For the text-containing cell, return its midpoint in (x, y) coordinate format. 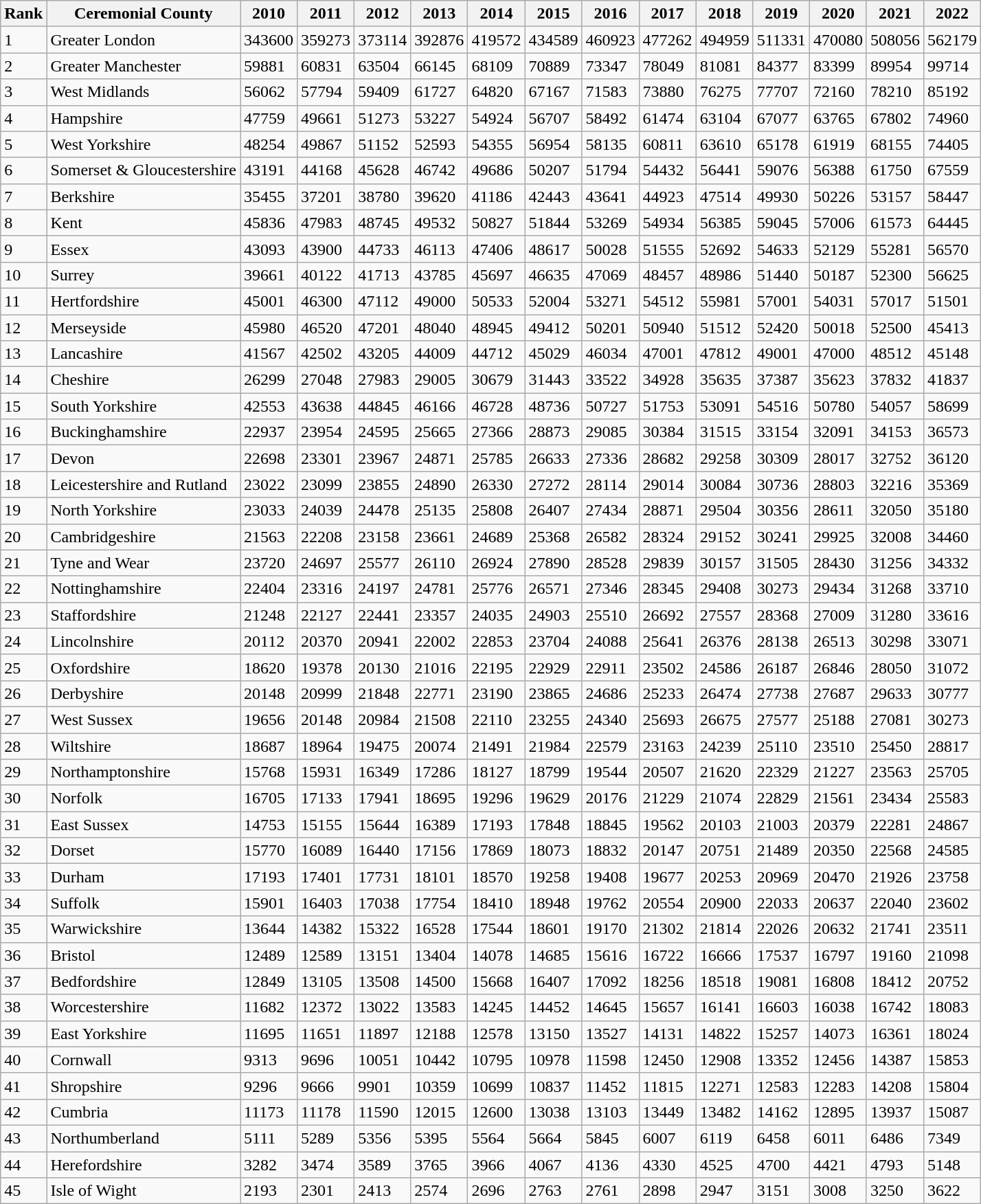
29014 (668, 484)
55281 (894, 249)
39661 (269, 275)
20350 (838, 851)
40 (23, 1060)
28817 (952, 746)
34460 (952, 537)
61727 (440, 92)
43638 (326, 406)
16407 (554, 981)
58447 (952, 197)
Northamptonshire (144, 772)
26 (23, 693)
32008 (894, 537)
38780 (383, 197)
3622 (952, 1191)
25450 (894, 746)
22002 (440, 641)
23357 (440, 615)
53091 (724, 406)
43 (23, 1138)
53269 (610, 223)
17156 (440, 851)
14685 (554, 955)
3474 (326, 1165)
13937 (894, 1112)
13151 (383, 955)
25705 (952, 772)
4421 (838, 1165)
Staffordshire (144, 615)
28050 (894, 667)
99714 (952, 66)
15668 (496, 981)
14753 (269, 825)
5148 (952, 1165)
19656 (269, 720)
20103 (724, 825)
35180 (952, 511)
50533 (496, 301)
359273 (326, 40)
32091 (838, 432)
17941 (383, 799)
27 (23, 720)
25776 (496, 589)
20969 (781, 877)
29633 (894, 693)
60811 (668, 144)
16808 (838, 981)
24239 (724, 746)
25693 (668, 720)
23099 (326, 484)
39 (23, 1034)
42 (23, 1112)
477262 (668, 40)
47000 (838, 354)
22329 (781, 772)
45001 (269, 301)
36120 (952, 458)
26407 (554, 511)
6011 (838, 1138)
46034 (610, 354)
20130 (383, 667)
57794 (326, 92)
44923 (668, 197)
50780 (838, 406)
45836 (269, 223)
27557 (724, 615)
68109 (496, 66)
19170 (610, 929)
15770 (269, 851)
26330 (496, 484)
21508 (440, 720)
68155 (894, 144)
47514 (724, 197)
21248 (269, 615)
Derbyshire (144, 693)
2763 (554, 1191)
54512 (668, 301)
6119 (724, 1138)
48986 (724, 275)
48512 (894, 354)
3966 (496, 1165)
30679 (496, 380)
63104 (724, 118)
15931 (326, 772)
21741 (894, 929)
19762 (610, 903)
22281 (894, 825)
73347 (610, 66)
28017 (838, 458)
Herefordshire (144, 1165)
27081 (894, 720)
50187 (838, 275)
2014 (496, 14)
17754 (440, 903)
14162 (781, 1112)
4793 (894, 1165)
26846 (838, 667)
37832 (894, 380)
26582 (610, 537)
19378 (326, 667)
23865 (554, 693)
19081 (781, 981)
2301 (326, 1191)
20507 (668, 772)
4 (23, 118)
28138 (781, 641)
26571 (554, 589)
12489 (269, 955)
47812 (724, 354)
43641 (610, 197)
20253 (724, 877)
20632 (838, 929)
30084 (724, 484)
27687 (838, 693)
22 (23, 589)
16742 (894, 1007)
35 (23, 929)
52420 (781, 328)
Surrey (144, 275)
47001 (668, 354)
22208 (326, 537)
5564 (496, 1138)
50201 (610, 328)
2010 (269, 14)
18073 (554, 851)
11452 (610, 1086)
21227 (838, 772)
Cumbria (144, 1112)
59409 (383, 92)
32752 (894, 458)
2696 (496, 1191)
56707 (554, 118)
11682 (269, 1007)
23158 (383, 537)
31072 (952, 667)
4525 (724, 1165)
50827 (496, 223)
West Yorkshire (144, 144)
Lincolnshire (144, 641)
51753 (668, 406)
24039 (326, 511)
28114 (610, 484)
51555 (668, 249)
12283 (838, 1086)
35369 (952, 484)
29085 (610, 432)
17537 (781, 955)
8 (23, 223)
42502 (326, 354)
47406 (496, 249)
20370 (326, 641)
58492 (610, 118)
25641 (668, 641)
Devon (144, 458)
23704 (554, 641)
15901 (269, 903)
20470 (838, 877)
23502 (668, 667)
14131 (668, 1034)
59076 (781, 170)
54355 (496, 144)
13404 (440, 955)
25808 (496, 511)
15644 (383, 825)
22040 (894, 903)
17544 (496, 929)
23255 (554, 720)
18024 (952, 1034)
Tyne and Wear (144, 563)
11 (23, 301)
27346 (610, 589)
45148 (952, 354)
13482 (724, 1112)
18948 (554, 903)
31268 (894, 589)
13150 (554, 1034)
28368 (781, 615)
9296 (269, 1086)
61750 (894, 170)
16797 (838, 955)
39620 (440, 197)
3008 (838, 1191)
23511 (952, 929)
29005 (440, 380)
18964 (326, 746)
24 (23, 641)
2016 (610, 14)
17848 (554, 825)
70889 (554, 66)
18 (23, 484)
16089 (326, 851)
24890 (440, 484)
18518 (724, 981)
9696 (326, 1060)
15853 (952, 1060)
Dorset (144, 851)
44 (23, 1165)
21074 (724, 799)
42553 (269, 406)
47759 (269, 118)
5289 (326, 1138)
61919 (838, 144)
31443 (554, 380)
49000 (440, 301)
17286 (440, 772)
57006 (838, 223)
13105 (326, 981)
30384 (668, 432)
22929 (554, 667)
2020 (838, 14)
562179 (952, 40)
Greater Manchester (144, 66)
50226 (838, 197)
53271 (610, 301)
14645 (610, 1007)
2193 (269, 1191)
16389 (440, 825)
10359 (440, 1086)
46113 (440, 249)
31280 (894, 615)
29152 (724, 537)
47201 (383, 328)
25665 (440, 432)
25368 (554, 537)
52300 (894, 275)
41567 (269, 354)
26187 (781, 667)
18620 (269, 667)
26692 (668, 615)
23661 (440, 537)
30298 (894, 641)
470080 (838, 40)
46742 (440, 170)
13352 (781, 1060)
23602 (952, 903)
Oxfordshire (144, 667)
59045 (781, 223)
Wiltshire (144, 746)
14822 (724, 1034)
21489 (781, 851)
27738 (781, 693)
2017 (668, 14)
East Yorkshire (144, 1034)
18799 (554, 772)
29434 (838, 589)
30309 (781, 458)
Berkshire (144, 197)
21 (23, 563)
27336 (610, 458)
20112 (269, 641)
45697 (496, 275)
25135 (440, 511)
16440 (383, 851)
Somerset & Gloucestershire (144, 170)
23301 (326, 458)
30157 (724, 563)
31515 (724, 432)
2012 (383, 14)
18083 (952, 1007)
Bedfordshire (144, 981)
56625 (952, 275)
22698 (269, 458)
2898 (668, 1191)
21016 (440, 667)
56570 (952, 249)
67559 (952, 170)
23163 (668, 746)
27009 (838, 615)
59881 (269, 66)
16403 (326, 903)
17133 (326, 799)
26299 (269, 380)
11598 (610, 1060)
5845 (610, 1138)
33616 (952, 615)
24689 (496, 537)
56441 (724, 170)
53227 (440, 118)
22127 (326, 615)
25 (23, 667)
419572 (496, 40)
24197 (383, 589)
37387 (781, 380)
22404 (269, 589)
22033 (781, 903)
23190 (496, 693)
22911 (610, 667)
494959 (724, 40)
Rank (23, 14)
13583 (440, 1007)
22937 (269, 432)
28430 (838, 563)
24585 (952, 851)
53157 (894, 197)
20074 (440, 746)
15616 (610, 955)
9901 (383, 1086)
50028 (610, 249)
63765 (838, 118)
20176 (610, 799)
28682 (668, 458)
23720 (269, 563)
12 (23, 328)
22829 (781, 799)
56062 (269, 92)
30777 (952, 693)
12578 (496, 1034)
54924 (496, 118)
63504 (383, 66)
10442 (440, 1060)
48617 (554, 249)
19544 (610, 772)
64820 (496, 92)
Leicestershire and Rutland (144, 484)
24867 (952, 825)
56954 (554, 144)
2022 (952, 14)
46728 (496, 406)
48736 (554, 406)
23758 (952, 877)
12583 (781, 1086)
47069 (610, 275)
17731 (383, 877)
34153 (894, 432)
29839 (668, 563)
23316 (326, 589)
17038 (383, 903)
14078 (496, 955)
19475 (383, 746)
46520 (326, 328)
74405 (952, 144)
Worcestershire (144, 1007)
37 (23, 981)
West Midlands (144, 92)
28345 (668, 589)
Greater London (144, 40)
54432 (668, 170)
23022 (269, 484)
11815 (668, 1086)
21098 (952, 955)
26474 (724, 693)
5664 (554, 1138)
12908 (724, 1060)
14500 (440, 981)
3765 (440, 1165)
9313 (269, 1060)
34928 (668, 380)
27272 (554, 484)
46635 (554, 275)
Suffolk (144, 903)
72160 (838, 92)
41186 (496, 197)
44845 (383, 406)
51440 (781, 275)
18845 (610, 825)
18570 (496, 877)
12895 (838, 1112)
20379 (838, 825)
22853 (496, 641)
89954 (894, 66)
78210 (894, 92)
25510 (610, 615)
22579 (610, 746)
27366 (496, 432)
17092 (610, 981)
37201 (326, 197)
2761 (610, 1191)
24595 (383, 432)
14452 (554, 1007)
15155 (326, 825)
24035 (496, 615)
Kent (144, 223)
30 (23, 799)
21620 (724, 772)
64445 (952, 223)
32216 (894, 484)
19 (23, 511)
23954 (326, 432)
12600 (496, 1112)
52692 (724, 249)
2015 (554, 14)
373114 (383, 40)
19562 (668, 825)
3151 (781, 1191)
25785 (496, 458)
45413 (952, 328)
66145 (440, 66)
4067 (554, 1165)
Hampshire (144, 118)
35623 (838, 380)
21984 (554, 746)
13449 (668, 1112)
29 (23, 772)
343600 (269, 40)
460923 (610, 40)
49686 (496, 170)
21003 (781, 825)
33710 (952, 589)
10795 (496, 1060)
29258 (724, 458)
33522 (610, 380)
2 (23, 66)
30736 (781, 484)
19408 (610, 877)
17 (23, 458)
51273 (383, 118)
11590 (383, 1112)
7349 (952, 1138)
21848 (383, 693)
Cheshire (144, 380)
48254 (269, 144)
11173 (269, 1112)
45029 (554, 354)
Cornwall (144, 1060)
36 (23, 955)
24903 (554, 615)
58699 (952, 406)
26376 (724, 641)
52500 (894, 328)
15 (23, 406)
67802 (894, 118)
32 (23, 851)
4136 (610, 1165)
78049 (668, 66)
49930 (781, 197)
30356 (781, 511)
16038 (838, 1007)
20999 (326, 693)
4700 (781, 1165)
13022 (383, 1007)
27890 (554, 563)
13103 (610, 1112)
23434 (894, 799)
33071 (952, 641)
18601 (554, 929)
42443 (554, 197)
Warwickshire (144, 929)
2021 (894, 14)
16361 (894, 1034)
16722 (668, 955)
5 (23, 144)
61474 (668, 118)
44168 (326, 170)
Buckinghamshire (144, 432)
24697 (326, 563)
48040 (440, 328)
81081 (724, 66)
511331 (781, 40)
71583 (610, 92)
22441 (383, 615)
18832 (610, 851)
51501 (952, 301)
50207 (554, 170)
Cambridgeshire (144, 537)
13038 (554, 1112)
34 (23, 903)
18695 (440, 799)
47983 (326, 223)
52129 (838, 249)
65178 (781, 144)
12271 (724, 1086)
23033 (269, 511)
22026 (781, 929)
27048 (326, 380)
20751 (724, 851)
20 (23, 537)
18687 (269, 746)
6486 (894, 1138)
45 (23, 1191)
24586 (724, 667)
34332 (952, 563)
15804 (952, 1086)
27983 (383, 380)
20752 (952, 981)
2018 (724, 14)
21814 (724, 929)
49412 (554, 328)
31 (23, 825)
1 (23, 40)
East Sussex (144, 825)
33154 (781, 432)
26924 (496, 563)
21302 (668, 929)
24340 (610, 720)
23 (23, 615)
19629 (554, 799)
16528 (440, 929)
15087 (952, 1112)
4330 (668, 1165)
16603 (781, 1007)
41 (23, 1086)
18256 (668, 981)
54516 (781, 406)
21926 (894, 877)
24088 (610, 641)
21563 (269, 537)
24478 (383, 511)
36573 (952, 432)
43205 (383, 354)
25188 (838, 720)
40122 (326, 275)
24781 (440, 589)
5395 (440, 1138)
74960 (952, 118)
32050 (894, 511)
58135 (610, 144)
28611 (838, 511)
392876 (440, 40)
Essex (144, 249)
2013 (440, 14)
Merseyside (144, 328)
12456 (838, 1060)
Bristol (144, 955)
Shropshire (144, 1086)
2011 (326, 14)
2574 (440, 1191)
25110 (781, 746)
10 (23, 275)
54057 (894, 406)
52004 (554, 301)
73880 (668, 92)
43093 (269, 249)
67167 (554, 92)
15657 (668, 1007)
67077 (781, 118)
19160 (894, 955)
12015 (440, 1112)
20984 (383, 720)
48945 (496, 328)
22195 (496, 667)
12849 (269, 981)
26675 (724, 720)
46300 (326, 301)
15768 (269, 772)
14245 (496, 1007)
9666 (326, 1086)
52593 (440, 144)
54031 (838, 301)
47112 (383, 301)
16666 (724, 955)
9 (23, 249)
63610 (724, 144)
21561 (838, 799)
19296 (496, 799)
21229 (668, 799)
50018 (838, 328)
77707 (781, 92)
84377 (781, 66)
20554 (668, 903)
25233 (668, 693)
12372 (326, 1007)
38 (23, 1007)
54934 (668, 223)
28873 (554, 432)
7 (23, 197)
28528 (610, 563)
10837 (554, 1086)
49532 (440, 223)
3250 (894, 1191)
44712 (496, 354)
51794 (610, 170)
11651 (326, 1034)
19677 (668, 877)
44009 (440, 354)
24686 (610, 693)
35635 (724, 380)
434589 (554, 40)
29504 (724, 511)
33 (23, 877)
16141 (724, 1007)
54633 (781, 249)
76275 (724, 92)
6007 (668, 1138)
28803 (838, 484)
22568 (894, 851)
6 (23, 170)
31505 (781, 563)
31256 (894, 563)
14387 (894, 1060)
Norfolk (144, 799)
28324 (668, 537)
26110 (440, 563)
46166 (440, 406)
14208 (894, 1086)
41837 (952, 380)
2019 (781, 14)
20941 (383, 641)
23855 (383, 484)
15257 (781, 1034)
51152 (383, 144)
27577 (781, 720)
85192 (952, 92)
25577 (383, 563)
45628 (383, 170)
41713 (383, 275)
45980 (269, 328)
Hertfordshire (144, 301)
West Sussex (144, 720)
55981 (724, 301)
3589 (383, 1165)
14 (23, 380)
20637 (838, 903)
49661 (326, 118)
48457 (668, 275)
29925 (838, 537)
27434 (610, 511)
51512 (724, 328)
49867 (326, 144)
43191 (269, 170)
5356 (383, 1138)
Northumberland (144, 1138)
13644 (269, 929)
2413 (383, 1191)
20147 (668, 851)
57001 (781, 301)
25583 (952, 799)
13527 (610, 1034)
17869 (496, 851)
29408 (724, 589)
20900 (724, 903)
North Yorkshire (144, 511)
17401 (326, 877)
24871 (440, 458)
28871 (668, 511)
18412 (894, 981)
26633 (554, 458)
22771 (440, 693)
11695 (269, 1034)
6458 (781, 1138)
Nottinghamshire (144, 589)
28 (23, 746)
11178 (326, 1112)
61573 (894, 223)
18410 (496, 903)
48745 (383, 223)
21491 (496, 746)
South Yorkshire (144, 406)
Lancashire (144, 354)
43900 (326, 249)
16349 (383, 772)
2947 (724, 1191)
10051 (383, 1060)
14073 (838, 1034)
57017 (894, 301)
10978 (554, 1060)
56388 (838, 170)
19258 (554, 877)
26513 (838, 641)
10699 (496, 1086)
50940 (668, 328)
Isle of Wight (144, 1191)
16705 (269, 799)
35455 (269, 197)
14382 (326, 929)
23563 (894, 772)
56385 (724, 223)
3282 (269, 1165)
Durham (144, 877)
44733 (383, 249)
15322 (383, 929)
12589 (326, 955)
3 (23, 92)
12188 (440, 1034)
12450 (668, 1060)
11897 (383, 1034)
18101 (440, 877)
508056 (894, 40)
5111 (269, 1138)
60831 (326, 66)
13 (23, 354)
43785 (440, 275)
50727 (610, 406)
18127 (496, 772)
23967 (383, 458)
83399 (838, 66)
Ceremonial County (144, 14)
51844 (554, 223)
22110 (496, 720)
16 (23, 432)
23510 (838, 746)
13508 (383, 981)
49001 (781, 354)
30241 (781, 537)
